Search for the cell housing the specified text and yield its (X, Y) center coordinate. 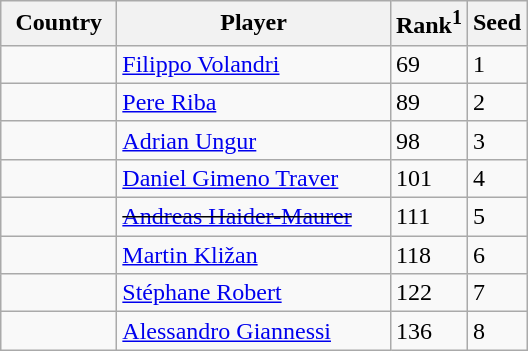
Alessandro Giannessi (254, 331)
3 (496, 140)
89 (428, 102)
118 (428, 255)
122 (428, 293)
Adrian Ungur (254, 140)
2 (496, 102)
111 (428, 217)
4 (496, 178)
136 (428, 331)
Pere Riba (254, 102)
5 (496, 217)
7 (496, 293)
Rank1 (428, 24)
Andreas Haider-Maurer (254, 217)
101 (428, 178)
8 (496, 331)
Martin Kližan (254, 255)
Filippo Volandri (254, 64)
Stéphane Robert (254, 293)
Country (59, 24)
1 (496, 64)
98 (428, 140)
Daniel Gimeno Traver (254, 178)
Seed (496, 24)
6 (496, 255)
Player (254, 24)
69 (428, 64)
